Scan for the cell matching the given text and deliver its (X, Y) coordinate at center. 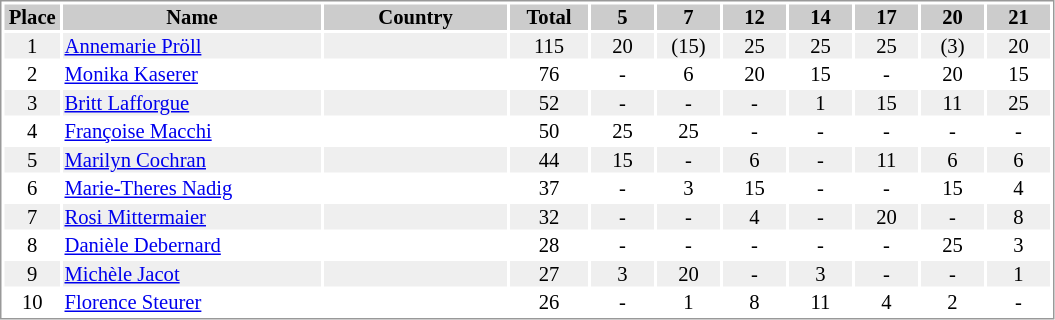
Marie-Theres Nadig (192, 189)
Annemarie Pröll (192, 46)
27 (549, 274)
Name (192, 17)
Michèle Jacot (192, 274)
Florence Steurer (192, 303)
52 (549, 103)
Monika Kaserer (192, 75)
Country (416, 17)
14 (820, 17)
Françoise Macchi (192, 131)
12 (754, 17)
9 (32, 274)
Total (549, 17)
Britt Lafforgue (192, 103)
28 (549, 245)
26 (549, 303)
Place (32, 17)
(15) (688, 46)
50 (549, 131)
115 (549, 46)
44 (549, 160)
21 (1018, 17)
17 (886, 17)
37 (549, 189)
Rosi Mittermaier (192, 217)
Marilyn Cochran (192, 160)
76 (549, 75)
Danièle Debernard (192, 245)
(3) (952, 46)
32 (549, 217)
10 (32, 303)
